Extract the (x, y) coordinate from the center of the cell holding the provided text.  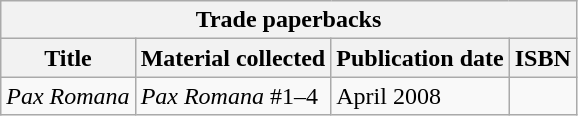
Title (68, 58)
Material collected (233, 58)
Pax Romana (68, 96)
Pax Romana #1–4 (233, 96)
Publication date (420, 58)
Trade paperbacks (289, 20)
April 2008 (420, 96)
ISBN (542, 58)
